Identify which cell holds the provided text, then report its (x, y) central coordinate. 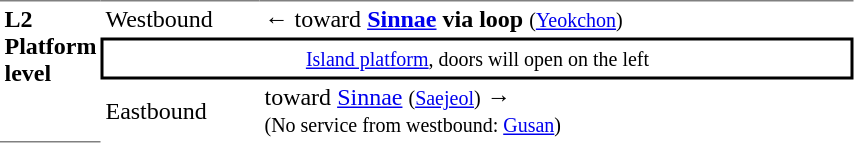
Eastbound (180, 112)
L2Platform level (50, 71)
← toward Sinnae via loop (Yeokchon) (557, 19)
Westbound (180, 19)
toward Sinnae (Saejeol) →(No service from westbound: Gusan) (557, 112)
Island platform, doors will open on the left (478, 59)
